Return the (X, Y) coordinate for the center point of the cell that contains the specified text.  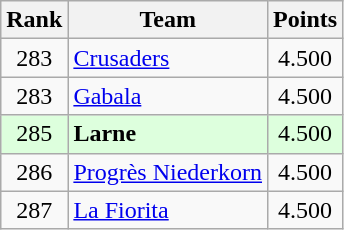
285 (34, 134)
Progrès Niederkorn (168, 172)
287 (34, 210)
Team (168, 20)
La Fiorita (168, 210)
Rank (34, 20)
Larne (168, 134)
Crusaders (168, 58)
286 (34, 172)
Gabala (168, 96)
Points (306, 20)
